Scan for the cell matching the given text and deliver its (x, y) coordinate at center. 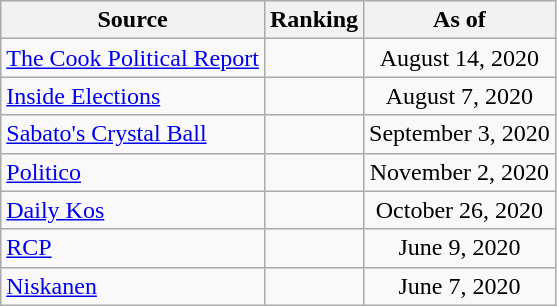
Daily Kos (133, 210)
November 2, 2020 (460, 172)
September 3, 2020 (460, 134)
As of (460, 20)
Sabato's Crystal Ball (133, 134)
June 7, 2020 (460, 286)
Politico (133, 172)
August 14, 2020 (460, 58)
RCP (133, 248)
The Cook Political Report (133, 58)
August 7, 2020 (460, 96)
Inside Elections (133, 96)
June 9, 2020 (460, 248)
Source (133, 20)
Ranking (314, 20)
Niskanen (133, 286)
October 26, 2020 (460, 210)
